Extract the [X, Y] coordinate from the center of the cell holding the provided text.  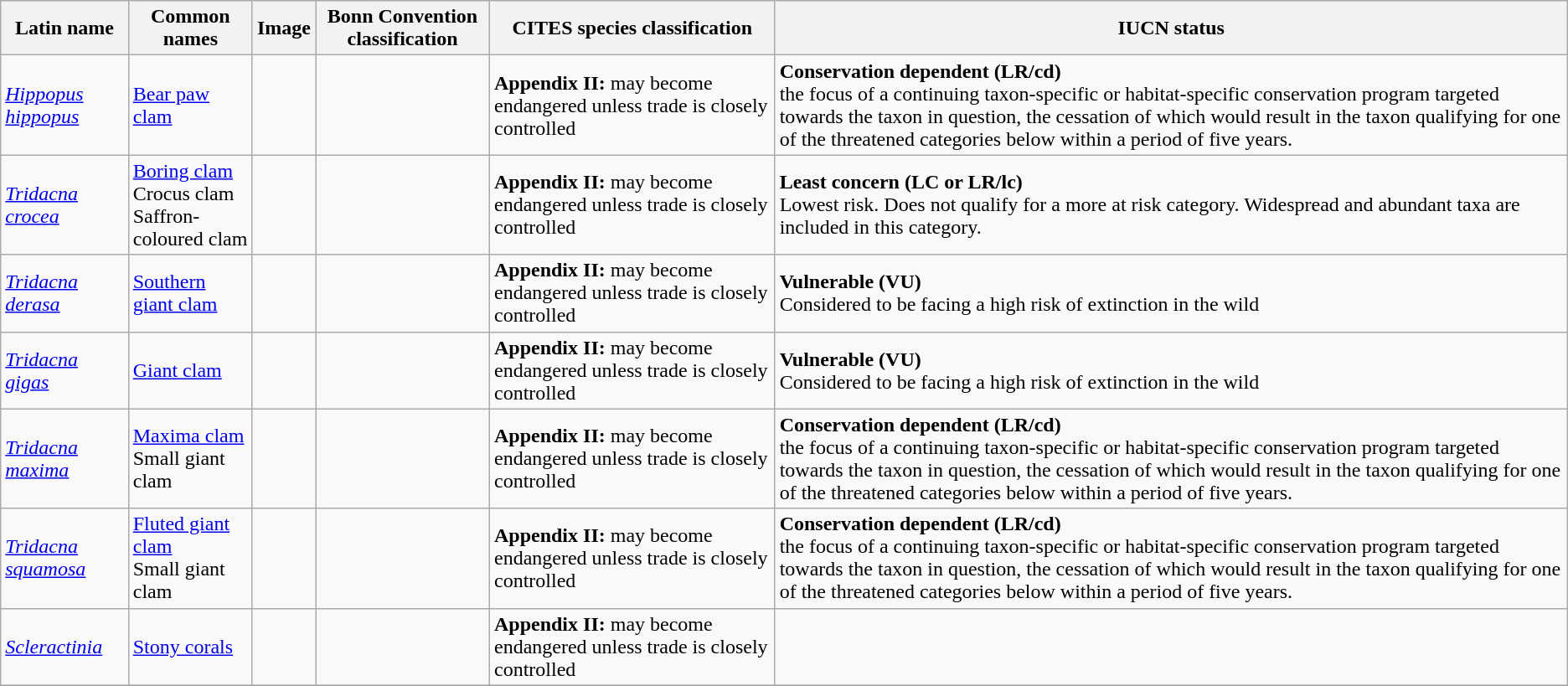
Bonn Convention classification [403, 28]
Tridacna crocea [64, 204]
IUCN status [1171, 28]
Common names [190, 28]
Least concern (LC or LR/lc)Lowest risk. Does not qualify for a more at risk category. Widespread and abundant taxa are included in this category. [1171, 204]
Stony corals [190, 647]
Tridacna gigas [64, 370]
Giant clam [190, 370]
Latin name [64, 28]
Maxima clamSmall giant clam [190, 459]
Tridacna derasa [64, 293]
Southern giant clam [190, 293]
Tridacna maxima [64, 459]
CITES species classification [632, 28]
Scleractinia [64, 647]
Hippopus hippopus [64, 106]
Boring clamCrocus clamSaffron-coloured clam [190, 204]
Bear paw clam [190, 106]
Image [283, 28]
Fluted giant clamSmall giant clam [190, 558]
Tridacna squamosa [64, 558]
